Scan for the cell matching the given text and deliver its (X, Y) coordinate at center. 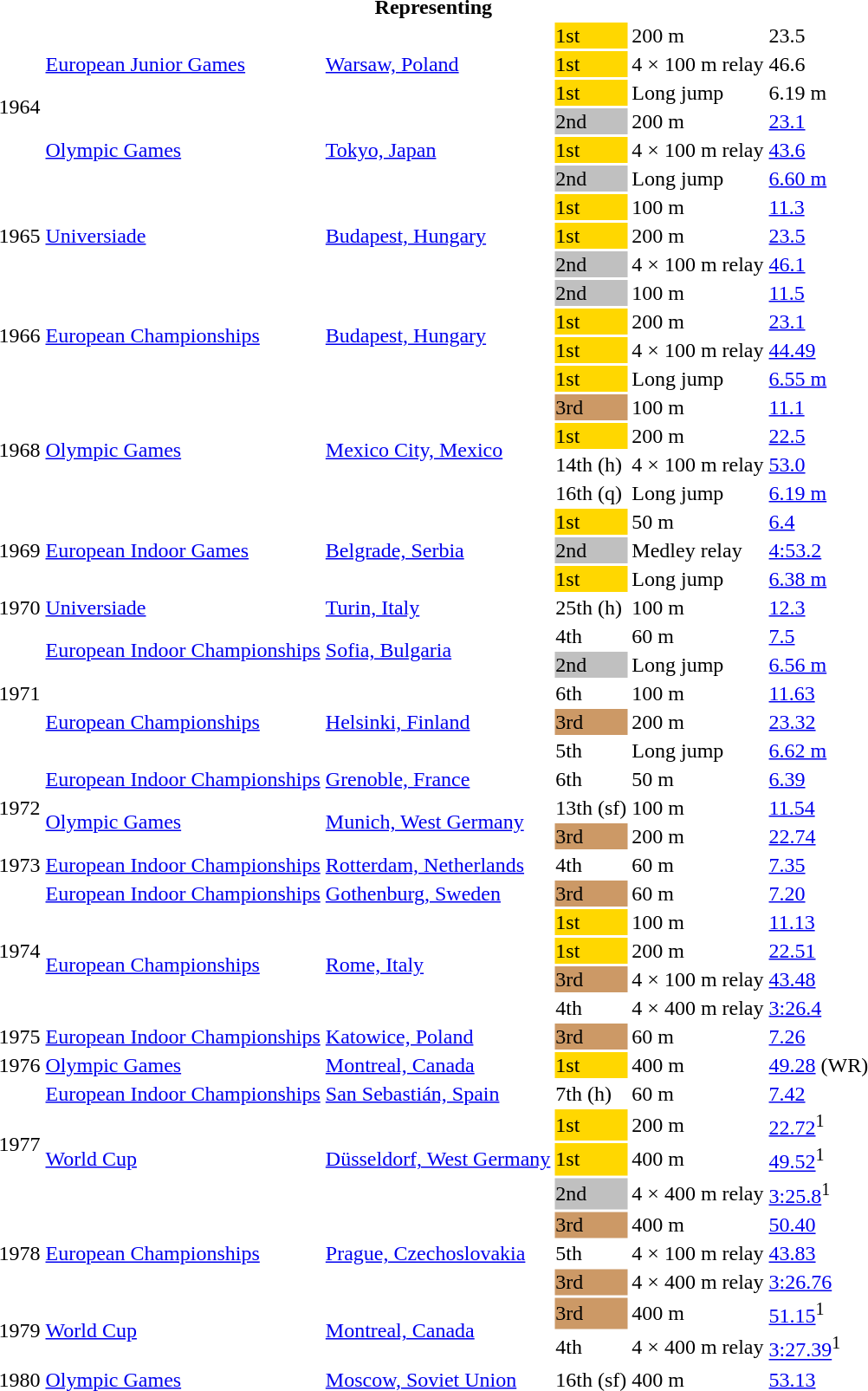
13th (sf) (591, 808)
Rotterdam, Netherlands (438, 865)
Munich, West Germany (438, 822)
Turin, Italy (438, 608)
Grenoble, France (438, 779)
14th (h) (591, 465)
25th (h) (591, 608)
Tokyo, Japan (438, 150)
European Junior Games (183, 64)
Helsinki, Finland (438, 722)
Gothenburg, Sweden (438, 894)
7th (h) (591, 1094)
Belgrade, Serbia (438, 550)
16th (q) (591, 493)
European Indoor Games (183, 550)
Warsaw, Poland (438, 64)
Medley relay (698, 550)
San Sebastián, Spain (438, 1094)
Prague, Czechoslovakia (438, 1253)
Mexico City, Mexico (438, 451)
Sofia, Bulgaria (438, 650)
Katowice, Poland (438, 1037)
Rome, Italy (438, 965)
Düsseldorf, West Germany (438, 1160)
